Locate the cell with the specified text and output its [X, Y] center coordinate. 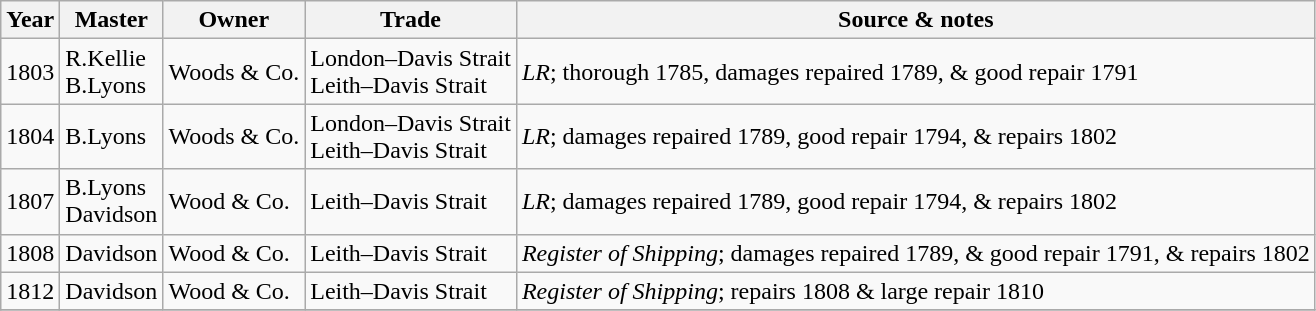
B.Lyons [112, 136]
Register of Shipping; damages repaired 1789, & good repair 1791, & repairs 1802 [916, 253]
1803 [30, 72]
Owner [234, 20]
1804 [30, 136]
1812 [30, 291]
Master [112, 20]
Register of Shipping; repairs 1808 & large repair 1810 [916, 291]
Trade [411, 20]
1808 [30, 253]
B.LyonsDavidson [112, 202]
R.KellieB.Lyons [112, 72]
1807 [30, 202]
Year [30, 20]
LR; thorough 1785, damages repaired 1789, & good repair 1791 [916, 72]
Source & notes [916, 20]
